For the text-containing cell, return its midpoint in [x, y] coordinate format. 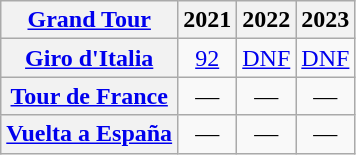
2022 [266, 20]
Tour de France [90, 96]
Grand Tour [90, 20]
Vuelta a España [90, 134]
Giro d'Italia [90, 58]
2021 [208, 20]
2023 [326, 20]
92 [208, 58]
